Detect which cell encompasses the target text, then output its (x, y) center coordinate. 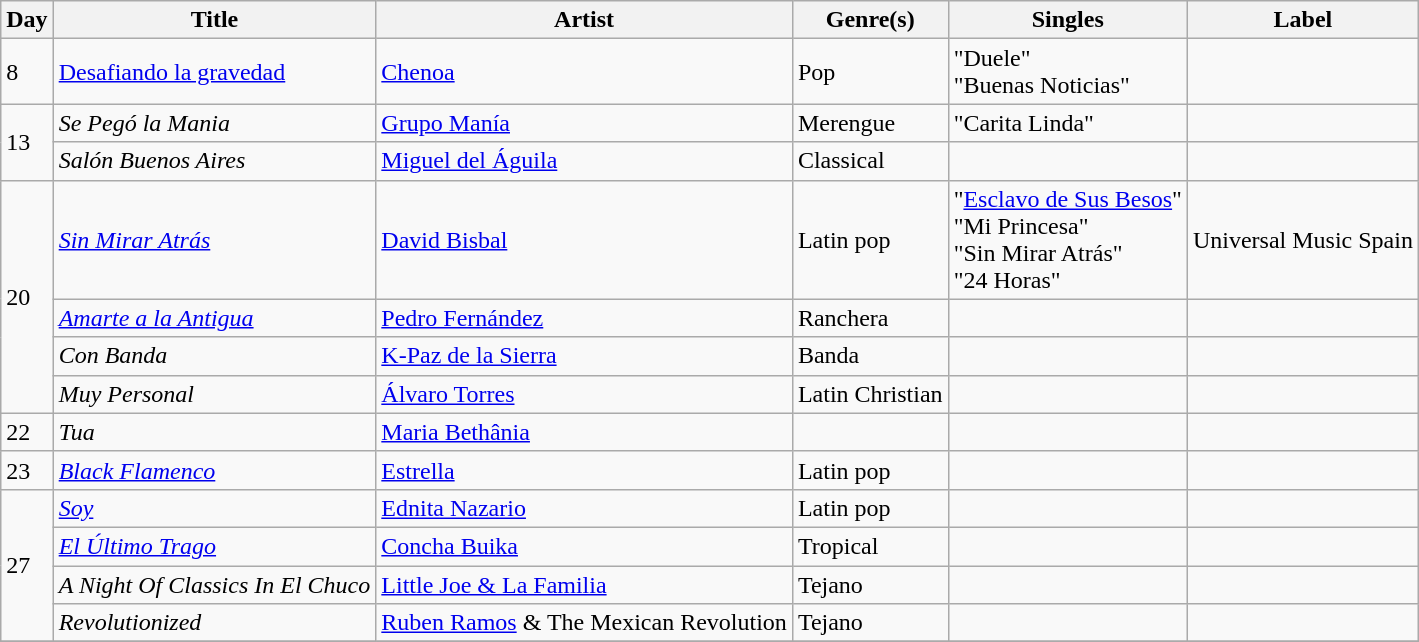
22 (27, 432)
Artist (584, 20)
Tua (214, 432)
Singles (1068, 20)
Pop (870, 72)
Sin Mirar Atrás (214, 240)
Pedro Fernández (584, 318)
Label (1302, 20)
A Night Of Classics In El Chuco (214, 585)
Genre(s) (870, 20)
Little Joe & La Familia (584, 585)
8 (27, 72)
"Esclavo de Sus Besos""Mi Princesa""Sin Mirar Atrás""24 Horas" (1068, 240)
Amarte a la Antigua (214, 318)
Grupo Manía (584, 123)
Latin Christian (870, 394)
Chenoa (584, 72)
El Último Trago (214, 546)
Álvaro Torres (584, 394)
27 (27, 565)
Desafiando la gravedad (214, 72)
Muy Personal (214, 394)
Ruben Ramos & The Mexican Revolution (584, 623)
Con Banda (214, 356)
"Duele""Buenas Noticias" (1068, 72)
Salón Buenos Aires (214, 161)
Maria Bethânia (584, 432)
23 (27, 470)
Universal Music Spain (1302, 240)
Concha Buika (584, 546)
Classical (870, 161)
K-Paz de la Sierra (584, 356)
Merengue (870, 123)
Miguel del Águila (584, 161)
Ranchera (870, 318)
Estrella (584, 470)
Black Flamenco (214, 470)
Soy (214, 508)
20 (27, 296)
Tropical (870, 546)
Day (27, 20)
Se Pegó la Mania (214, 123)
13 (27, 142)
Banda (870, 356)
"Carita Linda" (1068, 123)
Revolutionized (214, 623)
Ednita Nazario (584, 508)
Title (214, 20)
David Bisbal (584, 240)
